Detect which cell encompasses the target text, then output its [X, Y] center coordinate. 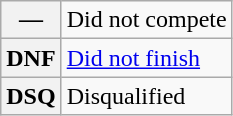
Did not compete [146, 20]
Did not finish [146, 58]
DNF [31, 58]
— [31, 20]
DSQ [31, 96]
Disqualified [146, 96]
